Capture the cell that displays the provided text and extract its [x, y] central coordinate. 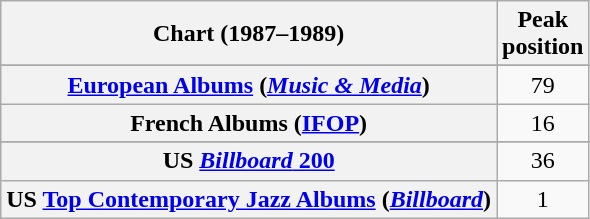
Chart (1987–1989) [249, 34]
Peakposition [543, 34]
US Billboard 200 [249, 161]
French Albums (IFOP) [249, 123]
79 [543, 85]
16 [543, 123]
US Top Contemporary Jazz Albums (Billboard) [249, 199]
1 [543, 199]
European Albums (Music & Media) [249, 85]
36 [543, 161]
